Capture the cell that displays the provided text and extract its [x, y] central coordinate. 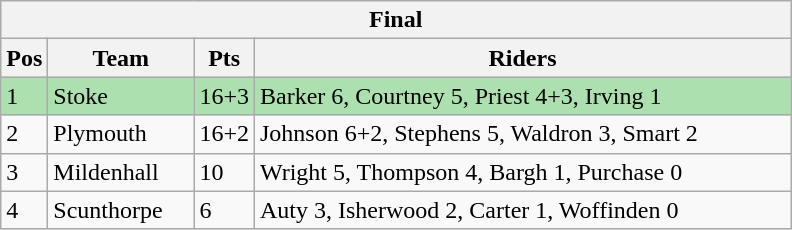
Wright 5, Thompson 4, Bargh 1, Purchase 0 [522, 172]
16+2 [224, 134]
Stoke [121, 96]
3 [24, 172]
Pts [224, 58]
6 [224, 210]
Mildenhall [121, 172]
Auty 3, Isherwood 2, Carter 1, Woffinden 0 [522, 210]
Barker 6, Courtney 5, Priest 4+3, Irving 1 [522, 96]
Pos [24, 58]
Johnson 6+2, Stephens 5, Waldron 3, Smart 2 [522, 134]
Final [396, 20]
10 [224, 172]
Scunthorpe [121, 210]
4 [24, 210]
Riders [522, 58]
1 [24, 96]
16+3 [224, 96]
Plymouth [121, 134]
2 [24, 134]
Team [121, 58]
